Provide the [x, y] coordinate of the cell's center where the given text is located.  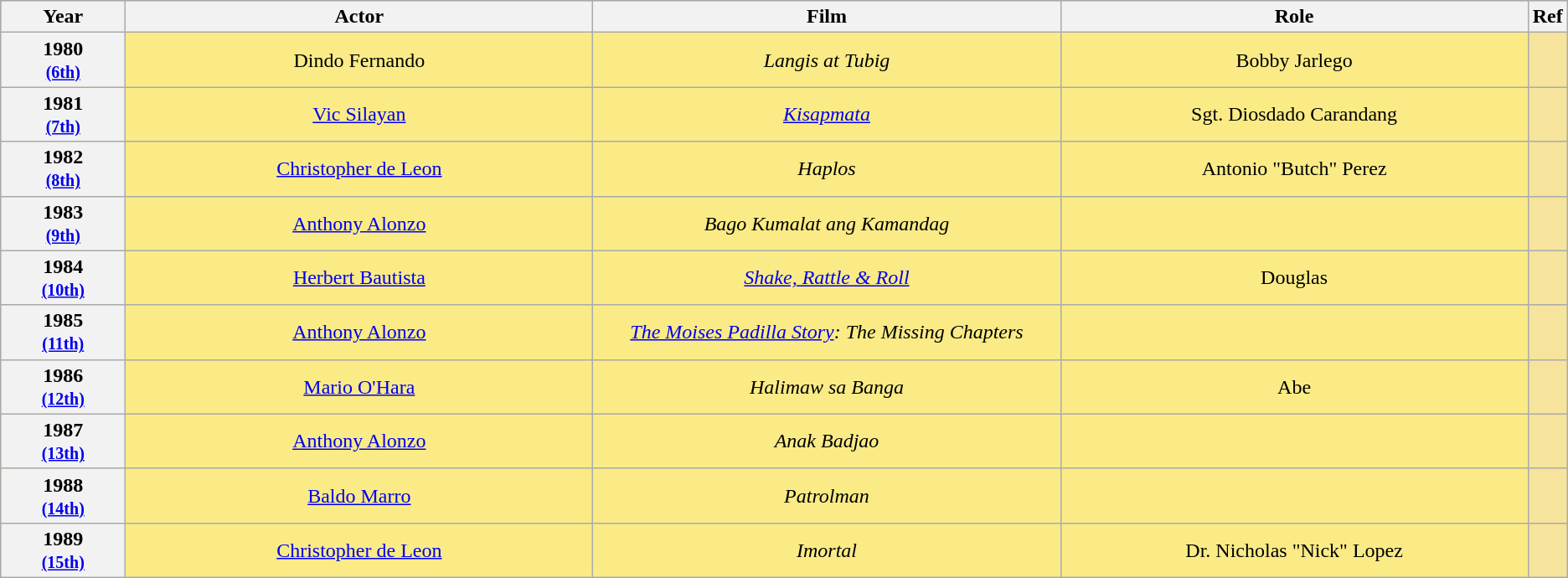
Vic Silayan [359, 114]
The Moises Padilla Story: The Missing Chapters [827, 332]
Mario O'Hara [359, 387]
Ref [1548, 17]
1985 (11th) [64, 332]
Kisapmata [827, 114]
1984 (10th) [64, 278]
Actor [359, 17]
Shake, Rattle & Roll [827, 278]
1986 (12th) [64, 387]
Haplos [827, 169]
Sgt. Diosdado Carandang [1294, 114]
Antonio "Butch" Perez [1294, 169]
Imortal [827, 550]
Film [827, 17]
Herbert Bautista [359, 278]
1980 (6th) [64, 60]
Bobby Jarlego [1294, 60]
Abe [1294, 387]
Anak Badjao [827, 441]
Bago Kumalat ang Kamandag [827, 223]
Baldo Marro [359, 496]
Langis at Tubig [827, 60]
1987 (13th) [64, 441]
1989 (15th) [64, 550]
Douglas [1294, 278]
Patrolman [827, 496]
1988 (14th) [64, 496]
Role [1294, 17]
Dindo Fernando [359, 60]
1982 (8th) [64, 169]
Year [64, 17]
Dr. Nicholas "Nick" Lopez [1294, 550]
1981 (7th) [64, 114]
Halimaw sa Banga [827, 387]
1983 (9th) [64, 223]
